Provide the [x, y] coordinate of the cell's center where the given text is located.  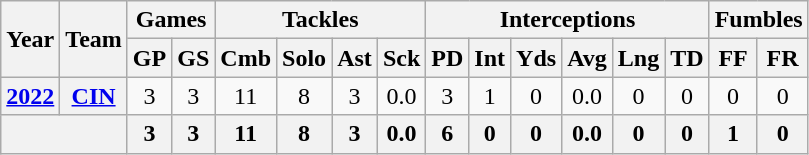
Solo [304, 58]
Tackles [320, 20]
FF [733, 58]
Cmb [246, 58]
Fumbles [758, 20]
Team [94, 39]
PD [448, 58]
Int [490, 58]
Yds [536, 58]
2022 [30, 96]
Games [170, 20]
Ast [355, 58]
Sck [401, 58]
GS [194, 58]
TD [687, 58]
Avg [588, 58]
Lng [638, 58]
GP [149, 58]
CIN [94, 96]
Interceptions [568, 20]
6 [448, 134]
Year [30, 39]
FR [782, 58]
